For the text-containing cell, return its midpoint in (x, y) coordinate format. 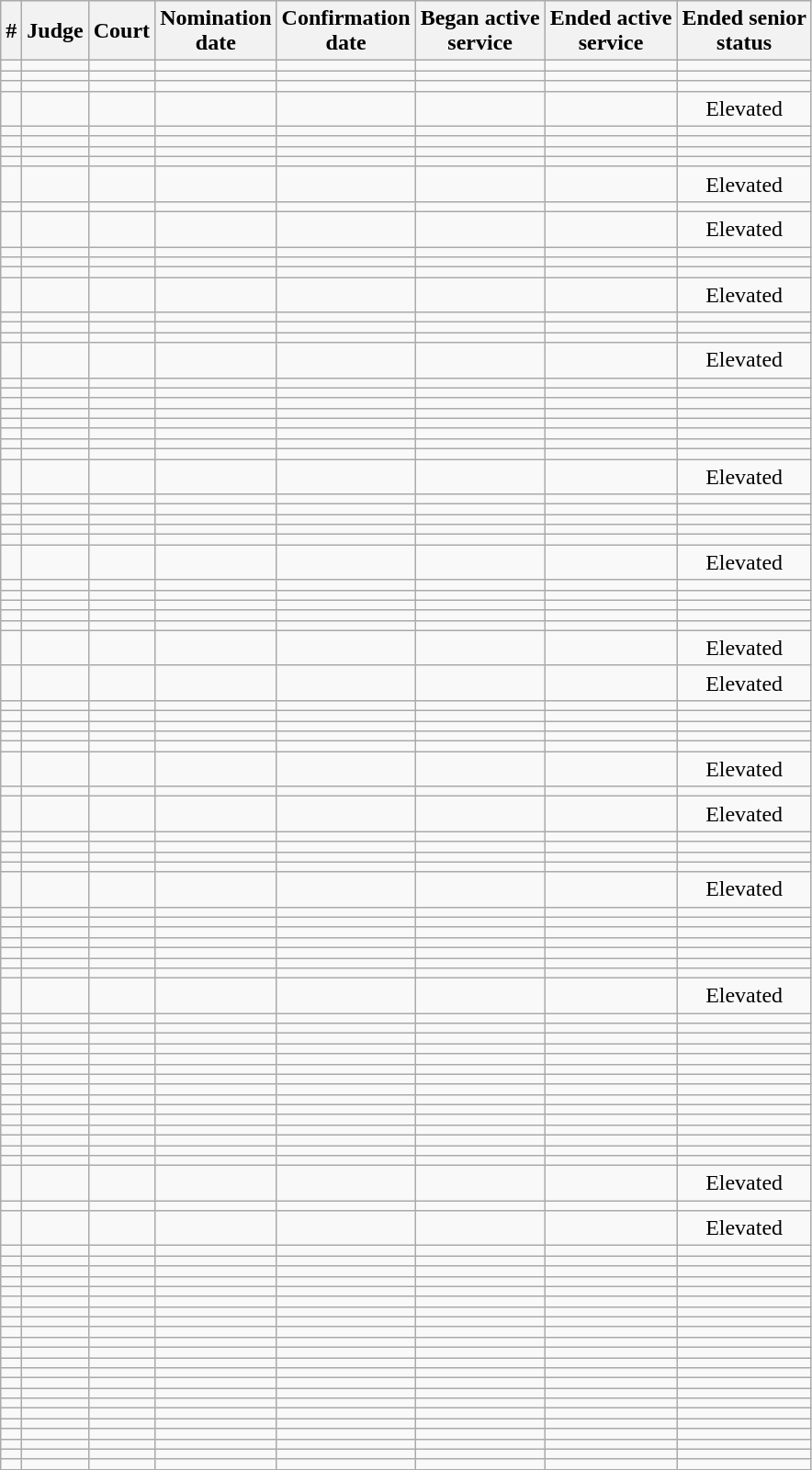
Court (121, 31)
Began activeservice (479, 31)
Ended activeservice (611, 31)
Ended seniorstatus (744, 31)
Nominationdate (216, 31)
Confirmationdate (345, 31)
Judge (55, 31)
# (11, 31)
